Output the (x, y) coordinate of the center of the cell containing the given text.  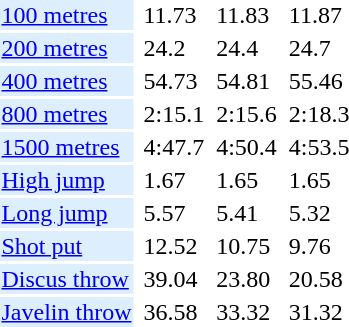
Shot put (66, 246)
400 metres (66, 81)
1500 metres (66, 147)
24.2 (174, 48)
11.83 (247, 15)
1.65 (247, 180)
36.58 (174, 312)
100 metres (66, 15)
5.57 (174, 213)
39.04 (174, 279)
10.75 (247, 246)
33.32 (247, 312)
5.41 (247, 213)
Long jump (66, 213)
1.67 (174, 180)
2:15.1 (174, 114)
54.73 (174, 81)
2:15.6 (247, 114)
800 metres (66, 114)
Discus throw (66, 279)
24.4 (247, 48)
23.80 (247, 279)
Javelin throw (66, 312)
200 metres (66, 48)
54.81 (247, 81)
4:47.7 (174, 147)
High jump (66, 180)
4:50.4 (247, 147)
11.73 (174, 15)
12.52 (174, 246)
